For the text-containing cell, return its midpoint in [X, Y] coordinate format. 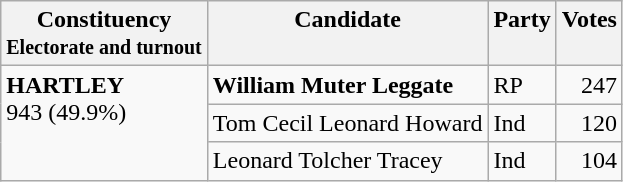
ConstituencyElectorate and turnout [104, 34]
Candidate [348, 34]
Leonard Tolcher Tracey [348, 161]
Tom Cecil Leonard Howard [348, 123]
HARTLEY943 (49.9%) [104, 123]
104 [589, 161]
RP [522, 85]
William Muter Leggate [348, 85]
247 [589, 85]
120 [589, 123]
Votes [589, 34]
Party [522, 34]
